Identify which cell holds the provided text, then report its (X, Y) central coordinate. 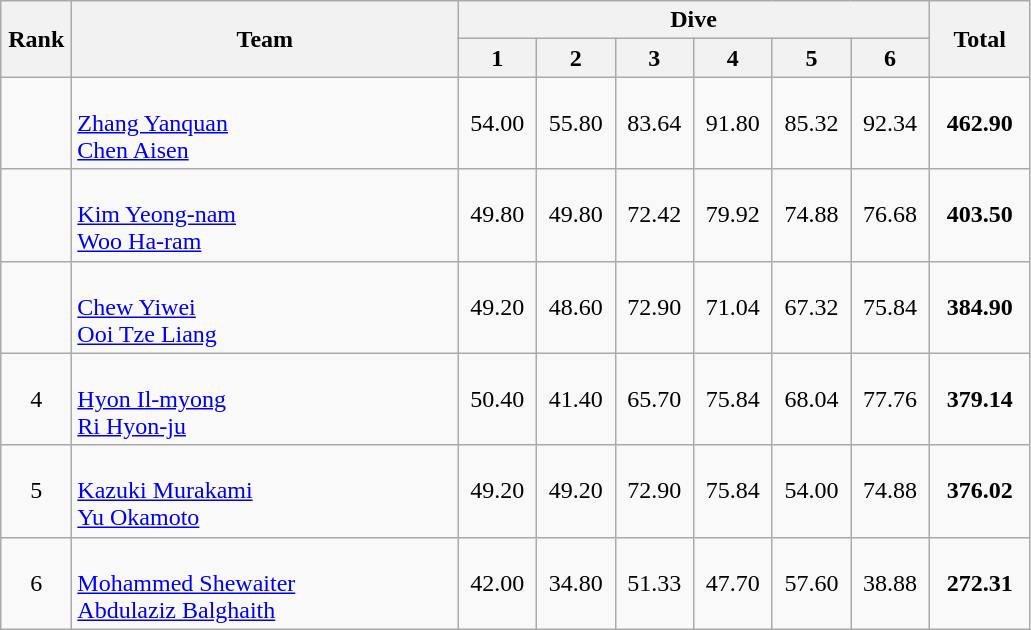
Mohammed ShewaiterAbdulaziz Balghaith (265, 583)
41.40 (576, 399)
72.42 (654, 215)
Hyon Il-myongRi Hyon-ju (265, 399)
403.50 (980, 215)
3 (654, 58)
91.80 (734, 123)
272.31 (980, 583)
50.40 (498, 399)
384.90 (980, 307)
67.32 (812, 307)
Dive (694, 20)
34.80 (576, 583)
Total (980, 39)
55.80 (576, 123)
38.88 (890, 583)
Kim Yeong-namWoo Ha-ram (265, 215)
76.68 (890, 215)
57.60 (812, 583)
462.90 (980, 123)
42.00 (498, 583)
71.04 (734, 307)
Team (265, 39)
Chew YiweiOoi Tze Liang (265, 307)
65.70 (654, 399)
47.70 (734, 583)
Rank (36, 39)
92.34 (890, 123)
Zhang YanquanChen Aisen (265, 123)
48.60 (576, 307)
77.76 (890, 399)
376.02 (980, 491)
1 (498, 58)
79.92 (734, 215)
85.32 (812, 123)
83.64 (654, 123)
2 (576, 58)
51.33 (654, 583)
68.04 (812, 399)
379.14 (980, 399)
Kazuki MurakamiYu Okamoto (265, 491)
